Output the [X, Y] coordinate of the center of the cell containing the given text.  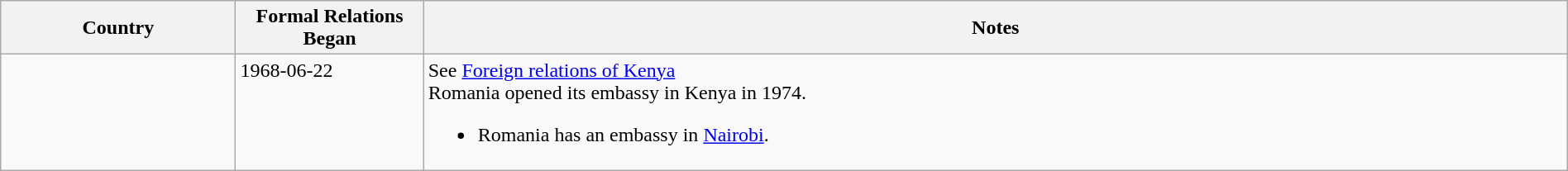
1968-06-22 [329, 112]
Country [118, 28]
See Foreign relations of KenyaRomania opened its embassy in Kenya in 1974.Romania has an embassy in Nairobi. [996, 112]
Formal Relations Began [329, 28]
Notes [996, 28]
